Pinpoint the cell where the given text exists, returning its [X, Y] midpoint coordinate. 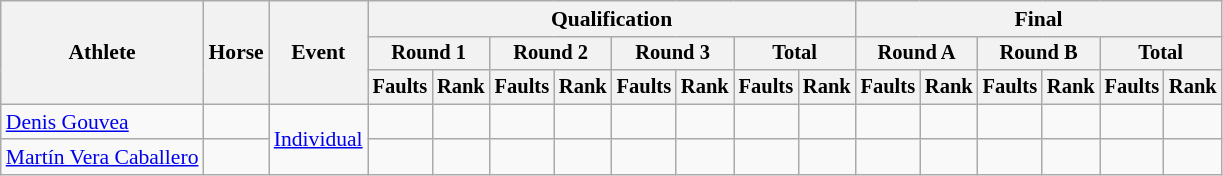
Denis Gouvea [102, 122]
Event [318, 52]
Qualification [612, 19]
Round B [1039, 54]
Round 1 [429, 54]
Round 3 [673, 54]
Individual [318, 140]
Final [1039, 19]
Martín Vera Caballero [102, 158]
Round A [917, 54]
Horse [236, 52]
Athlete [102, 52]
Round 2 [551, 54]
